Extract the (X, Y) coordinate from the center of the cell holding the provided text.  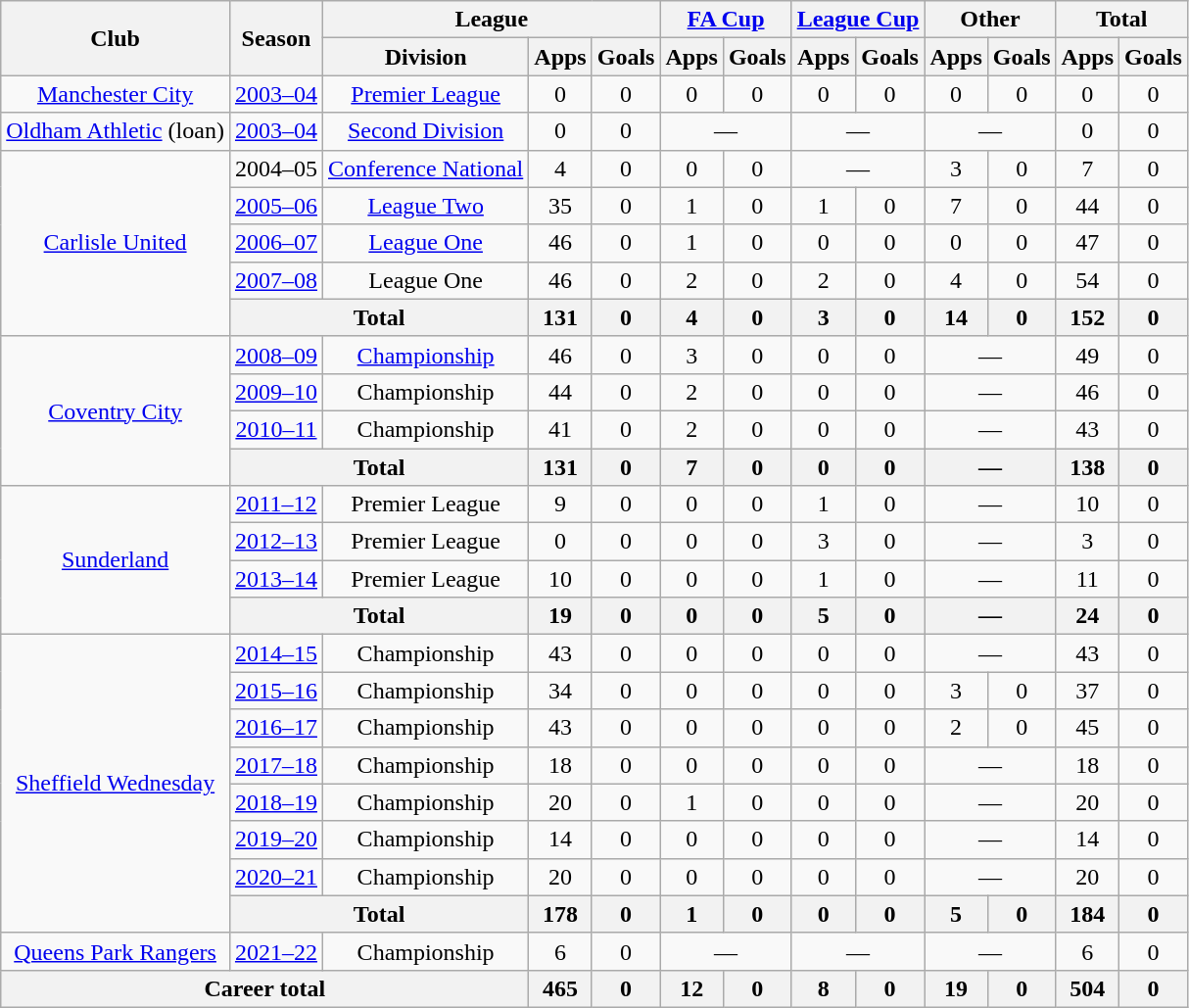
41 (560, 429)
Sunderland (116, 560)
465 (560, 988)
24 (1087, 616)
2004–05 (276, 168)
2013–14 (276, 579)
Conference National (425, 168)
Manchester City (116, 94)
2011–12 (276, 504)
2005–06 (276, 206)
League Cup (858, 20)
178 (560, 914)
8 (823, 988)
2016–17 (276, 728)
Division (425, 57)
37 (1087, 691)
2012–13 (276, 542)
35 (560, 206)
45 (1087, 728)
2007–08 (276, 280)
2021–22 (276, 951)
Queens Park Rangers (116, 951)
34 (560, 691)
9 (560, 504)
2019–20 (276, 840)
138 (1087, 467)
Club (116, 38)
League (491, 20)
Carlisle United (116, 243)
2020–21 (276, 877)
152 (1087, 317)
2009–10 (276, 392)
2014–15 (276, 653)
2008–09 (276, 355)
Career total (264, 988)
2006–07 (276, 243)
Sheffield Wednesday (116, 784)
2010–11 (276, 429)
Season (276, 38)
504 (1087, 988)
11 (1087, 579)
184 (1087, 914)
54 (1087, 280)
Other (990, 20)
47 (1087, 243)
Second Division (425, 131)
12 (691, 988)
2017–18 (276, 765)
2015–16 (276, 691)
2018–19 (276, 802)
League Two (425, 206)
Oldham Athletic (loan) (116, 131)
Coventry City (116, 410)
FA Cup (726, 20)
49 (1087, 355)
